Find where the given text appears and provide that cell's center as (X, Y) coordinate. 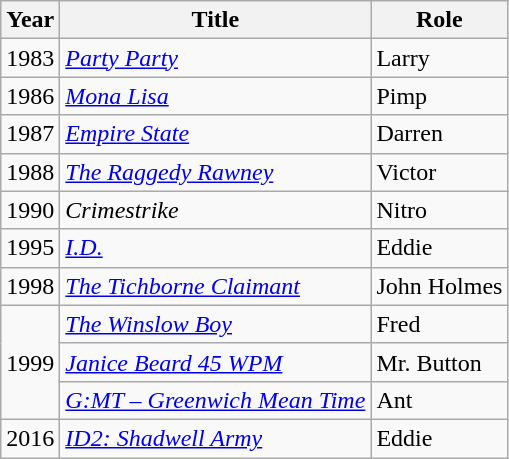
Pimp (440, 96)
Role (440, 20)
John Holmes (440, 286)
Larry (440, 58)
Title (216, 20)
1990 (30, 210)
2016 (30, 438)
1988 (30, 172)
Mr. Button (440, 362)
Fred (440, 324)
Darren (440, 134)
Crimestrike (216, 210)
Janice Beard 45 WPM (216, 362)
Mona Lisa (216, 96)
1998 (30, 286)
1983 (30, 58)
1999 (30, 362)
G:MT – Greenwich Mean Time (216, 400)
Empire State (216, 134)
I.D. (216, 248)
Victor (440, 172)
The Tichborne Claimant (216, 286)
Party Party (216, 58)
Year (30, 20)
Nitro (440, 210)
1987 (30, 134)
1995 (30, 248)
Ant (440, 400)
1986 (30, 96)
ID2: Shadwell Army (216, 438)
The Raggedy Rawney (216, 172)
The Winslow Boy (216, 324)
